Output the [X, Y] coordinate of the center of the cell containing the given text.  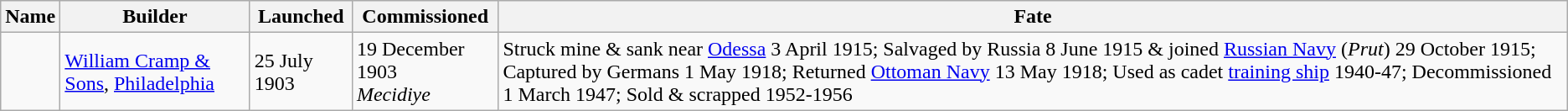
19 December 1903 Mecidiye [425, 71]
Commissioned [425, 17]
Builder [155, 17]
Launched [301, 17]
Fate [1033, 17]
25 July 1903 [301, 71]
Name [30, 17]
William Cramp & Sons, Philadelphia [155, 71]
